Capture the cell that displays the provided text and extract its [X, Y] central coordinate. 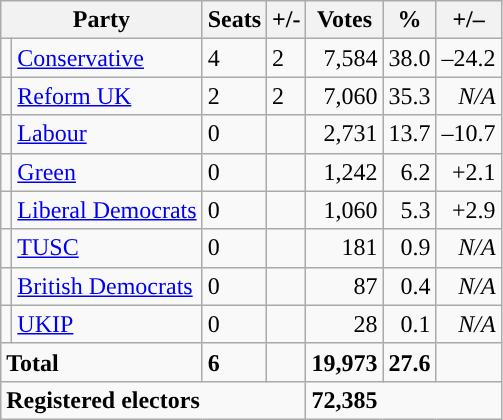
–24.2 [468, 58]
2,731 [344, 134]
+2.1 [468, 172]
UKIP [107, 324]
38.0 [410, 58]
Total [102, 362]
7,584 [344, 58]
0.4 [410, 286]
+/- [286, 20]
TUSC [107, 248]
13.7 [410, 134]
British Democrats [107, 286]
181 [344, 248]
Liberal Democrats [107, 210]
+2.9 [468, 210]
0.1 [410, 324]
6 [234, 362]
87 [344, 286]
19,973 [344, 362]
72,385 [404, 400]
Green [107, 172]
1,060 [344, 210]
6.2 [410, 172]
–10.7 [468, 134]
Party [102, 20]
0.9 [410, 248]
Registered electors [154, 400]
7,060 [344, 96]
% [410, 20]
27.6 [410, 362]
Votes [344, 20]
5.3 [410, 210]
1,242 [344, 172]
Reform UK [107, 96]
Conservative [107, 58]
28 [344, 324]
+/– [468, 20]
Seats [234, 20]
35.3 [410, 96]
Labour [107, 134]
4 [234, 58]
